From the cell containing the given text, extract its center point as (X, Y) coordinate. 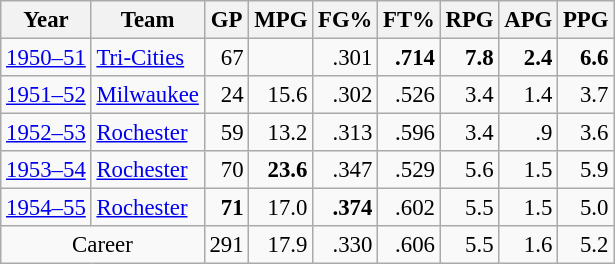
.529 (410, 170)
5.2 (586, 245)
5.6 (470, 170)
1950–51 (46, 58)
Year (46, 20)
.714 (410, 58)
RPG (470, 20)
.9 (528, 133)
MPG (281, 20)
1951–52 (46, 95)
.374 (346, 208)
5.9 (586, 170)
3.6 (586, 133)
1953–54 (46, 170)
Milwaukee (148, 95)
FG% (346, 20)
.313 (346, 133)
291 (226, 245)
3.7 (586, 95)
1.4 (528, 95)
5.0 (586, 208)
.606 (410, 245)
24 (226, 95)
.602 (410, 208)
59 (226, 133)
Tri-Cities (148, 58)
.330 (346, 245)
6.6 (586, 58)
.302 (346, 95)
GP (226, 20)
17.9 (281, 245)
Career (102, 245)
2.4 (528, 58)
FT% (410, 20)
.596 (410, 133)
7.8 (470, 58)
APG (528, 20)
71 (226, 208)
15.6 (281, 95)
.526 (410, 95)
67 (226, 58)
23.6 (281, 170)
Team (148, 20)
.301 (346, 58)
17.0 (281, 208)
1954–55 (46, 208)
.347 (346, 170)
13.2 (281, 133)
PPG (586, 20)
70 (226, 170)
1.6 (528, 245)
1952–53 (46, 133)
